Identify which cell holds the provided text, then report its (X, Y) central coordinate. 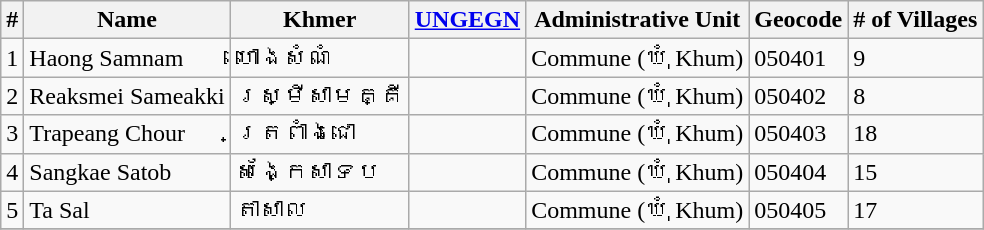
5 (12, 210)
Ta Sal (127, 210)
ត្រពាំងជោ (320, 134)
តាសាល (320, 210)
Trapeang Chour (127, 134)
2 (12, 96)
Khmer (320, 20)
18 (916, 134)
# of Villages (916, 20)
# (12, 20)
រស្មីសាមគ្គី (320, 96)
Sangkae Satob (127, 172)
050402 (798, 96)
050405 (798, 210)
Haong Samnam (127, 58)
ហោងសំណំ (320, 58)
8 (916, 96)
9 (916, 58)
050404 (798, 172)
Administrative Unit (638, 20)
3 (12, 134)
1 (12, 58)
Reaksmei Sameakki (127, 96)
Geocode (798, 20)
17 (916, 210)
050403 (798, 134)
4 (12, 172)
UNGEGN (467, 20)
15 (916, 172)
050401 (798, 58)
សង្កែសាទប (320, 172)
Name (127, 20)
